From the cell containing the given text, extract its center point as [x, y] coordinate. 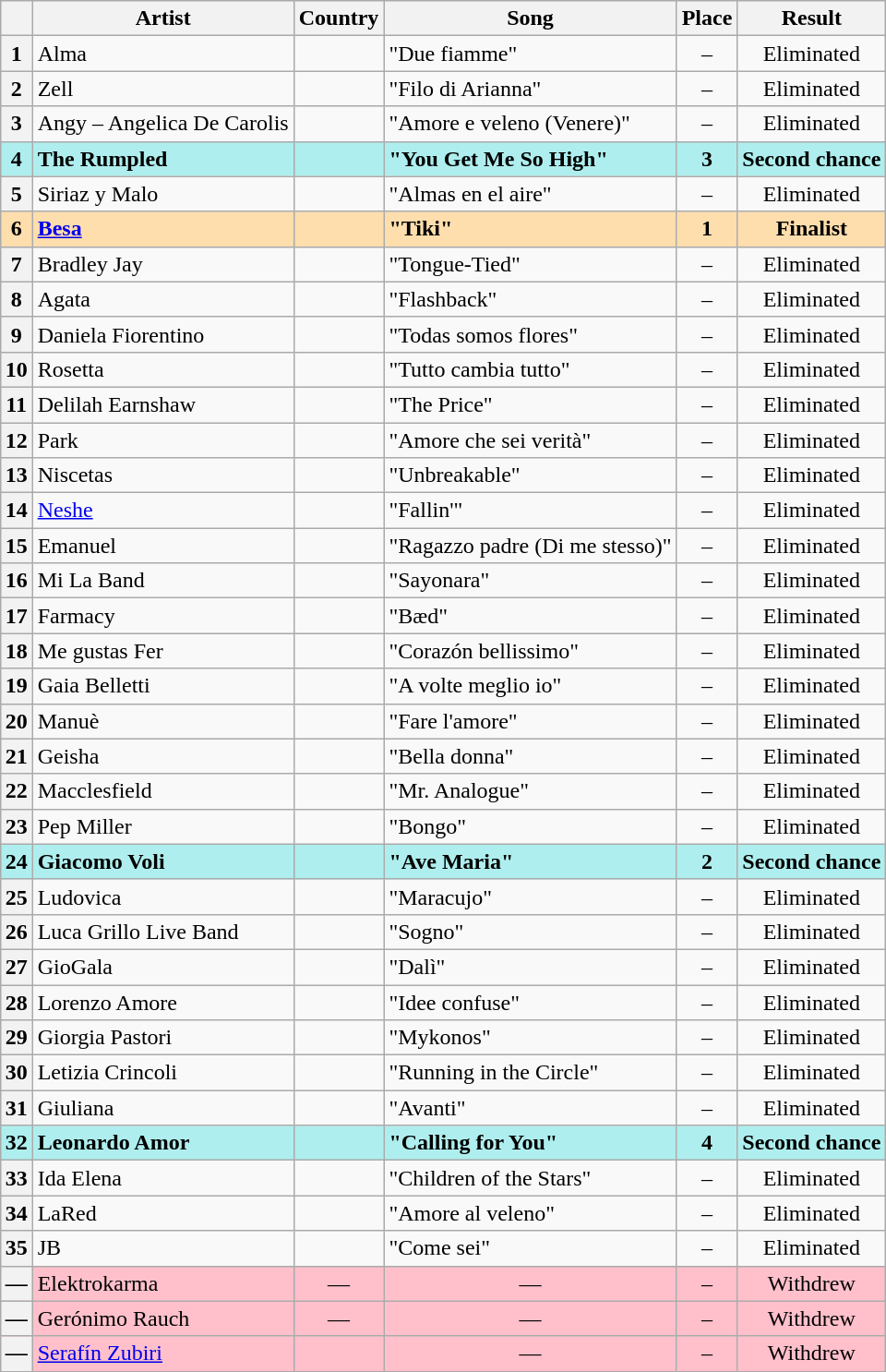
Siriaz y Malo [162, 194]
Zell [162, 89]
"Dalì" [530, 967]
6 [17, 229]
Alma [162, 54]
"Amore che sei verità" [530, 440]
20 [17, 721]
Ida Elena [162, 1178]
Gaia Belletti [162, 686]
31 [17, 1108]
Neshe [162, 511]
Giuliana [162, 1108]
"Fallin'" [530, 511]
Me gustas Fer [162, 651]
7 [17, 264]
"Bæd" [530, 616]
GioGala [162, 967]
12 [17, 440]
Ludovica [162, 897]
22 [17, 791]
"Calling for You" [530, 1143]
11 [17, 404]
"You Get Me So High" [530, 159]
"Come sei" [530, 1248]
Result [812, 18]
"Bella donna" [530, 756]
Leonardo Amor [162, 1143]
Country [339, 18]
18 [17, 651]
Macclesfield [162, 791]
Giorgia Pastori [162, 1038]
Gerónimo Rauch [162, 1318]
Rosetta [162, 369]
"Mykonos" [530, 1038]
Luca Grillo Live Band [162, 932]
15 [17, 546]
28 [17, 1002]
Park [162, 440]
Daniela Fiorentino [162, 334]
"Idee confuse" [530, 1002]
Elektrokarma [162, 1283]
"Filo di Arianna" [530, 89]
Pep Miller [162, 826]
"Ragazzo padre (Di me stesso)" [530, 546]
"Maracujo" [530, 897]
10 [17, 369]
Bradley Jay [162, 264]
"Amore al veleno" [530, 1213]
14 [17, 511]
"Unbreakable" [530, 475]
26 [17, 932]
"Sogno" [530, 932]
Artist [162, 18]
Farmacy [162, 616]
Emanuel [162, 546]
Giacomo Voli [162, 861]
32 [17, 1143]
27 [17, 967]
Geisha [162, 756]
33 [17, 1178]
24 [17, 861]
Lorenzo Amore [162, 1002]
"Bongo" [530, 826]
Mi La Band [162, 581]
"Tutto cambia tutto" [530, 369]
"Avanti" [530, 1108]
9 [17, 334]
"A volte meglio io" [530, 686]
"Corazón bellissimo" [530, 651]
"Tiki" [530, 229]
"Sayonara" [530, 581]
The Rumpled [162, 159]
5 [17, 194]
"Amore e veleno (Venere)" [530, 124]
Delilah Earnshaw [162, 404]
"Flashback" [530, 299]
Letizia Crincoli [162, 1073]
Place [707, 18]
16 [17, 581]
25 [17, 897]
8 [17, 299]
Manuè [162, 721]
Serafín Zubiri [162, 1354]
30 [17, 1073]
"Tongue-Tied" [530, 264]
Finalist [812, 229]
13 [17, 475]
JB [162, 1248]
21 [17, 756]
23 [17, 826]
"Due fiamme" [530, 54]
"Running in the Circle" [530, 1073]
LaRed [162, 1213]
35 [17, 1248]
"Ave Maria" [530, 861]
34 [17, 1213]
"Children of the Stars" [530, 1178]
29 [17, 1038]
Angy – Angelica De Carolis [162, 124]
"Almas en el aire" [530, 194]
Agata [162, 299]
"Mr. Analogue" [530, 791]
"The Price" [530, 404]
Niscetas [162, 475]
19 [17, 686]
"Fare l'amore" [530, 721]
Besa [162, 229]
Song [530, 18]
17 [17, 616]
"Todas somos flores" [530, 334]
